Extract the [X, Y] coordinate from the center of the cell holding the provided text.  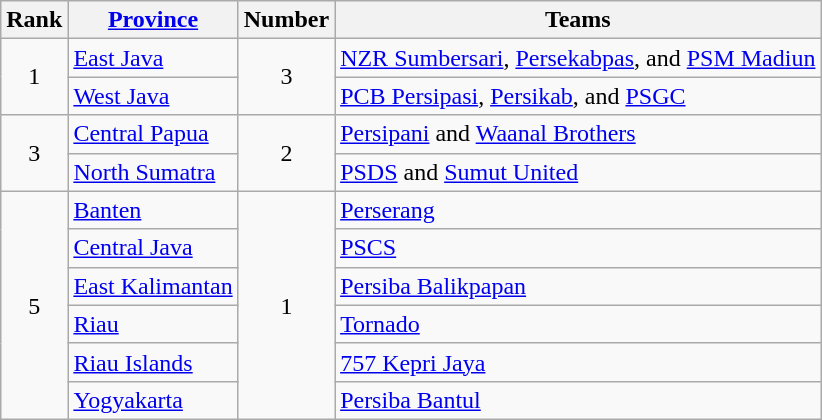
Perserang [578, 210]
757 Kepri Jaya [578, 362]
Yogyakarta [153, 400]
Number [286, 20]
PSCS [578, 248]
Persipani and Waanal Brothers [578, 134]
East Java [153, 58]
Central Papua [153, 134]
Riau Islands [153, 362]
Persiba Bantul [578, 400]
Rank [34, 20]
2 [286, 153]
Persiba Balikpapan [578, 286]
Province [153, 20]
West Java [153, 96]
North Sumatra [153, 172]
Riau [153, 324]
PSDS and Sumut United [578, 172]
Banten [153, 210]
5 [34, 305]
NZR Sumbersari, Persekabpas, and PSM Madiun [578, 58]
East Kalimantan [153, 286]
Central Java [153, 248]
Tornado [578, 324]
Teams [578, 20]
PCB Persipasi, Persikab, and PSGC [578, 96]
